For the text-containing cell, return its midpoint in (x, y) coordinate format. 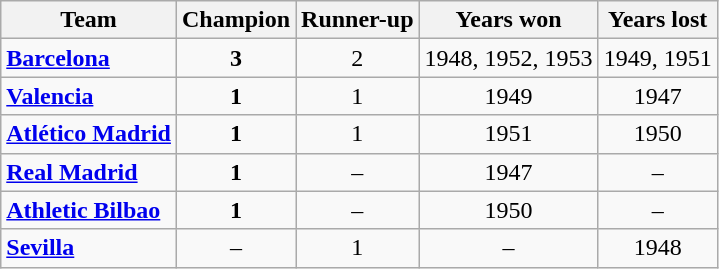
Years lost (658, 20)
1949 (508, 96)
Barcelona (89, 58)
Athletic Bilbao (89, 210)
1949, 1951 (658, 58)
3 (236, 58)
Champion (236, 20)
Valencia (89, 96)
1951 (508, 134)
Team (89, 20)
1948 (658, 248)
Sevilla (89, 248)
Years won (508, 20)
2 (358, 58)
Atlético Madrid (89, 134)
Real Madrid (89, 172)
Runner-up (358, 20)
1948, 1952, 1953 (508, 58)
